Locate the cell with the specified text and output its (X, Y) center coordinate. 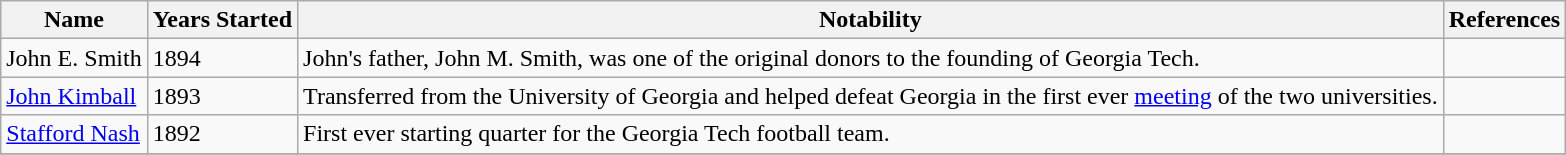
John Kimball (74, 96)
Transferred from the University of Georgia and helped defeat Georgia in the first ever meeting of the two universities. (871, 96)
John E. Smith (74, 58)
First ever starting quarter for the Georgia Tech football team. (871, 134)
Notability (871, 20)
Name (74, 20)
Years Started (222, 20)
1893 (222, 96)
1892 (222, 134)
John's father, John M. Smith, was one of the original donors to the founding of Georgia Tech. (871, 58)
Stafford Nash (74, 134)
1894 (222, 58)
References (1504, 20)
